Find where the given text appears and provide that cell's center as (x, y) coordinate. 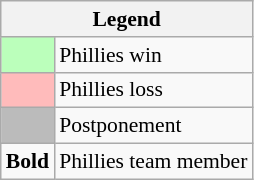
Phillies team member (153, 162)
Postponement (153, 126)
Legend (127, 19)
Phillies win (153, 55)
Phillies loss (153, 90)
Bold (28, 162)
